Provide the [x, y] coordinate of the cell's center where the given text is located.  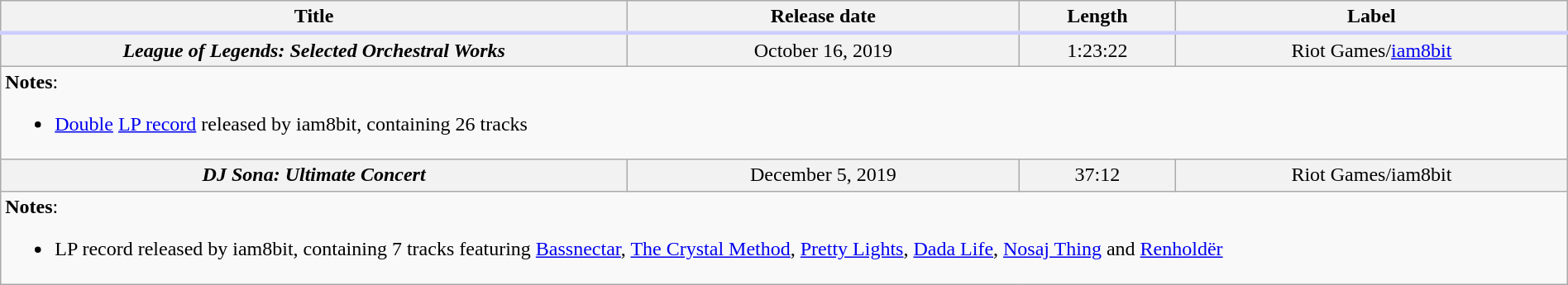
Title [314, 17]
Label [1372, 17]
37:12 [1097, 175]
League of Legends: Selected Orchestral Works [314, 50]
October 16, 2019 [824, 50]
Length [1097, 17]
Notes:Double LP record released by iam8bit, containing 26 tracks [784, 112]
1:23:22 [1097, 50]
Release date [824, 17]
DJ Sona: Ultimate Concert [314, 175]
December 5, 2019 [824, 175]
